Pinpoint the cell where the given text exists, returning its (x, y) midpoint coordinate. 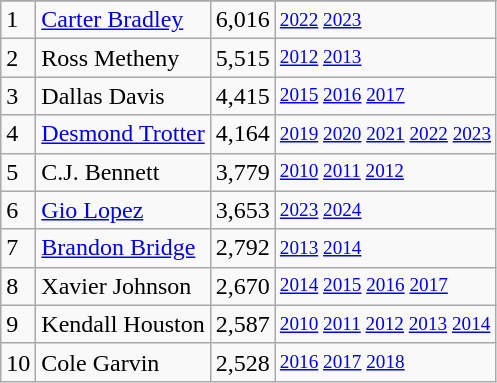
10 (18, 362)
9 (18, 324)
2,587 (242, 324)
Gio Lopez (123, 210)
2,528 (242, 362)
Kendall Houston (123, 324)
6 (18, 210)
2 (18, 58)
5 (18, 172)
2,670 (242, 286)
Carter Bradley (123, 20)
2014 2015 2016 2017 (385, 286)
1 (18, 20)
2015 2016 2017 (385, 96)
Desmond Trotter (123, 134)
Ross Metheny (123, 58)
2010 2011 2012 2013 2014 (385, 324)
5,515 (242, 58)
Cole Garvin (123, 362)
2,792 (242, 248)
2010 2011 2012 (385, 172)
C.J. Bennett (123, 172)
Xavier Johnson (123, 286)
2019 2020 2021 2022 2023 (385, 134)
2013 2014 (385, 248)
2016 2017 2018 (385, 362)
3,653 (242, 210)
Brandon Bridge (123, 248)
2022 2023 (385, 20)
2023 2024 (385, 210)
3 (18, 96)
8 (18, 286)
3,779 (242, 172)
4,415 (242, 96)
4 (18, 134)
2012 2013 (385, 58)
Dallas Davis (123, 96)
6,016 (242, 20)
7 (18, 248)
4,164 (242, 134)
